Provide the (X, Y) coordinate of the cell's center where the given text is located.  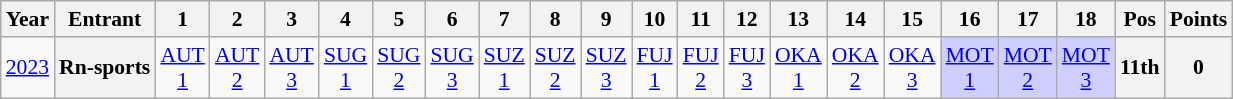
Entrant (104, 19)
SUZ3 (606, 68)
OKA1 (798, 68)
FUJ1 (655, 68)
7 (504, 19)
11th (1140, 68)
Pos (1140, 19)
FUJ3 (747, 68)
13 (798, 19)
17 (1028, 19)
5 (398, 19)
14 (856, 19)
9 (606, 19)
MOT1 (970, 68)
11 (701, 19)
MOT3 (1086, 68)
8 (556, 19)
AUT2 (237, 68)
1 (182, 19)
2 (237, 19)
OKA2 (856, 68)
16 (970, 19)
2023 (28, 68)
SUG2 (398, 68)
SUG1 (346, 68)
SUZ1 (504, 68)
Year (28, 19)
0 (1199, 68)
SUG3 (452, 68)
15 (912, 19)
12 (747, 19)
AUT1 (182, 68)
6 (452, 19)
SUZ2 (556, 68)
10 (655, 19)
Points (1199, 19)
MOT2 (1028, 68)
AUT3 (291, 68)
3 (291, 19)
4 (346, 19)
OKA3 (912, 68)
18 (1086, 19)
FUJ2 (701, 68)
Rn-sports (104, 68)
